Identify which cell holds the provided text, then report its [X, Y] central coordinate. 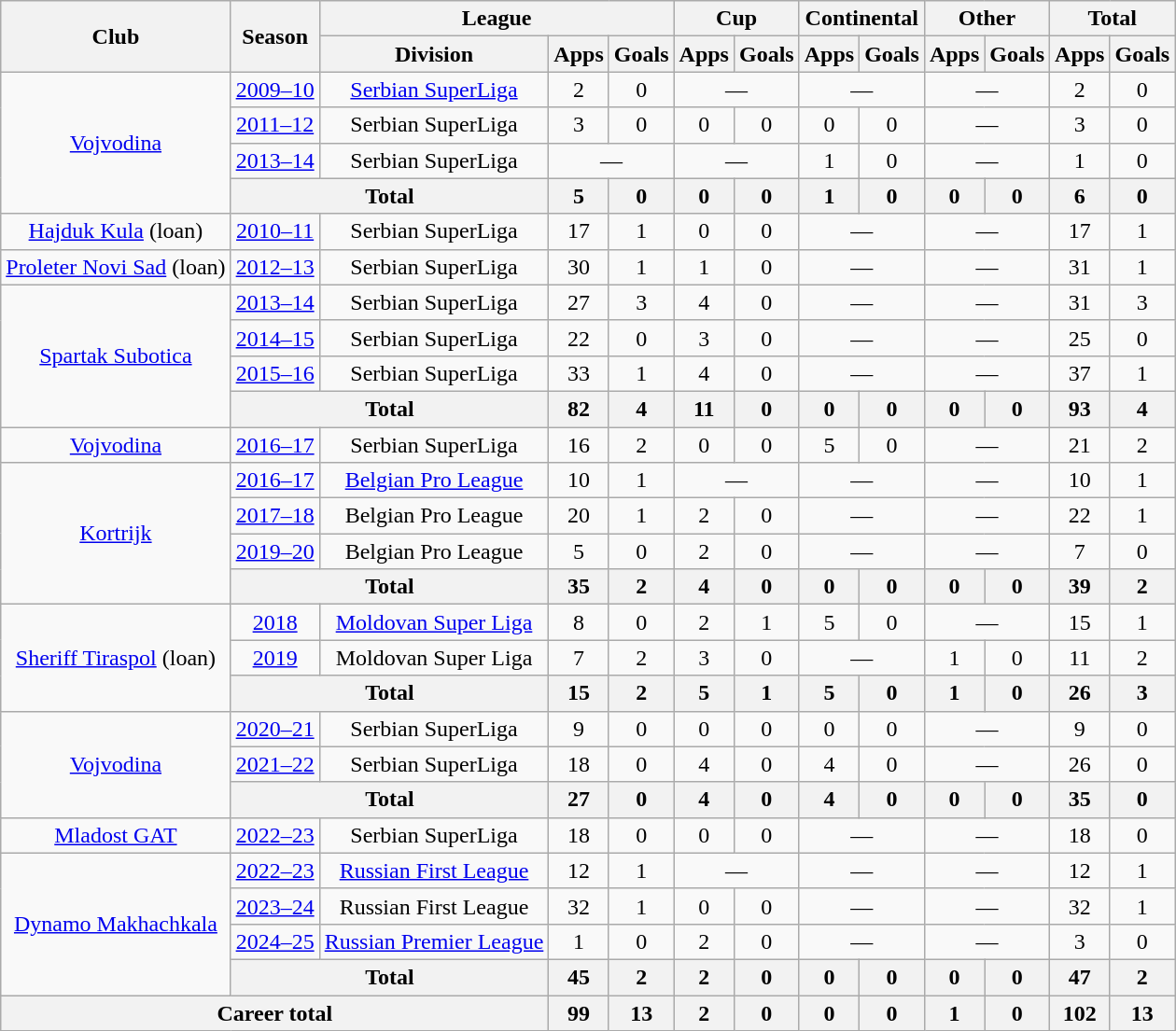
33 [579, 373]
99 [579, 1012]
2011–12 [274, 125]
20 [579, 516]
2014–15 [274, 338]
Sheriff Tiraspol (loan) [116, 658]
30 [579, 267]
Season [274, 36]
2023–24 [274, 906]
Club [116, 36]
2020–21 [274, 729]
Proleter Novi Sad (loan) [116, 267]
2021–22 [274, 764]
21 [1080, 445]
2012–13 [274, 267]
2009–10 [274, 90]
Division [434, 54]
2024–25 [274, 941]
2017–18 [274, 516]
Spartak Subotica [116, 355]
Russian Premier League [434, 941]
93 [1080, 409]
League [497, 19]
25 [1080, 338]
Mladost GAT [116, 835]
6 [1080, 196]
Other [987, 19]
82 [579, 409]
2019–20 [274, 551]
16 [579, 445]
Dynamo Makhachkala [116, 924]
Cup [736, 19]
2015–16 [274, 373]
Kortrijk [116, 534]
47 [1080, 977]
45 [579, 977]
2010–11 [274, 231]
2019 [274, 658]
Hajduk Kula (loan) [116, 231]
2018 [274, 622]
37 [1080, 373]
39 [1080, 587]
102 [1080, 1012]
8 [579, 622]
Continental [861, 19]
Career total [274, 1012]
